Output the [x, y] coordinate of the center of the cell containing the given text.  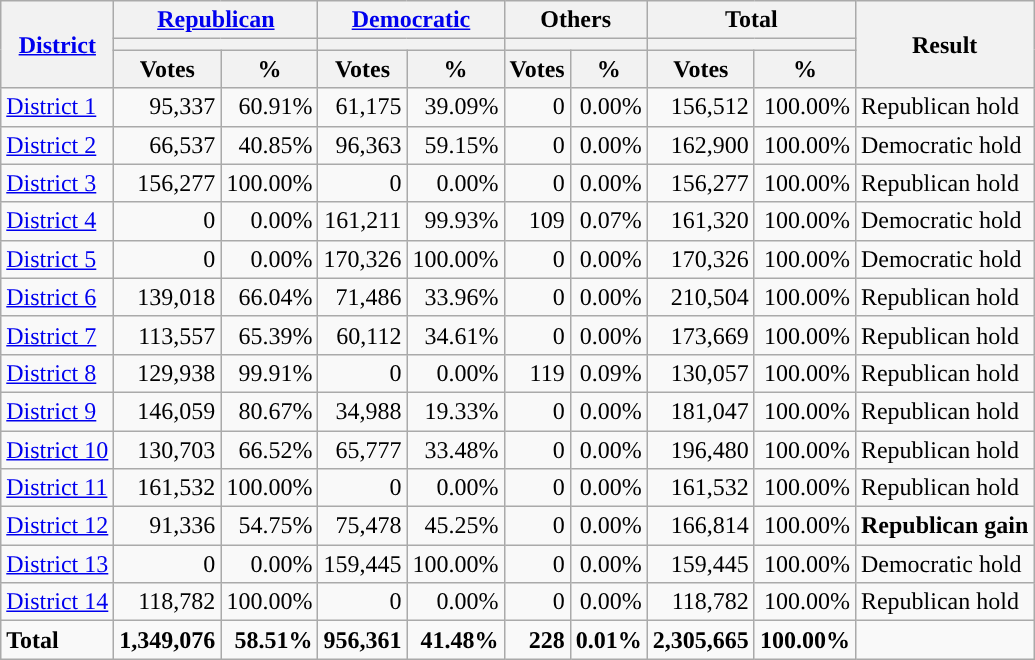
40.85% [270, 145]
161,320 [700, 221]
59.15% [456, 145]
196,480 [700, 449]
60,112 [362, 335]
58.51% [270, 640]
60.91% [270, 107]
District 6 [58, 297]
District 3 [58, 183]
161,211 [362, 221]
210,504 [700, 297]
Others [576, 20]
Result [944, 44]
39.09% [456, 107]
99.93% [456, 221]
District 1 [58, 107]
109 [537, 221]
33.96% [456, 297]
956,361 [362, 640]
District 13 [58, 564]
228 [537, 640]
1,349,076 [168, 640]
139,018 [168, 297]
33.48% [456, 449]
19.33% [456, 411]
181,047 [700, 411]
0.07% [608, 221]
91,336 [168, 526]
95,337 [168, 107]
45.25% [456, 526]
66.52% [270, 449]
Republican gain [944, 526]
156,512 [700, 107]
0.09% [608, 373]
District 14 [58, 602]
65.39% [270, 335]
130,057 [700, 373]
Republican [216, 20]
99.91% [270, 373]
District 11 [58, 488]
119 [537, 373]
34.61% [456, 335]
District 10 [58, 449]
96,363 [362, 145]
113,557 [168, 335]
129,938 [168, 373]
66,537 [168, 145]
130,703 [168, 449]
80.67% [270, 411]
District 5 [58, 259]
District [58, 44]
65,777 [362, 449]
146,059 [168, 411]
66.04% [270, 297]
District 9 [58, 411]
166,814 [700, 526]
162,900 [700, 145]
2,305,665 [700, 640]
District 12 [58, 526]
District 7 [58, 335]
71,486 [362, 297]
61,175 [362, 107]
District 8 [58, 373]
75,478 [362, 526]
54.75% [270, 526]
41.48% [456, 640]
Democratic [411, 20]
34,988 [362, 411]
0.01% [608, 640]
173,669 [700, 335]
District 2 [58, 145]
District 4 [58, 221]
